Find where the given text appears and provide that cell's center as [x, y] coordinate. 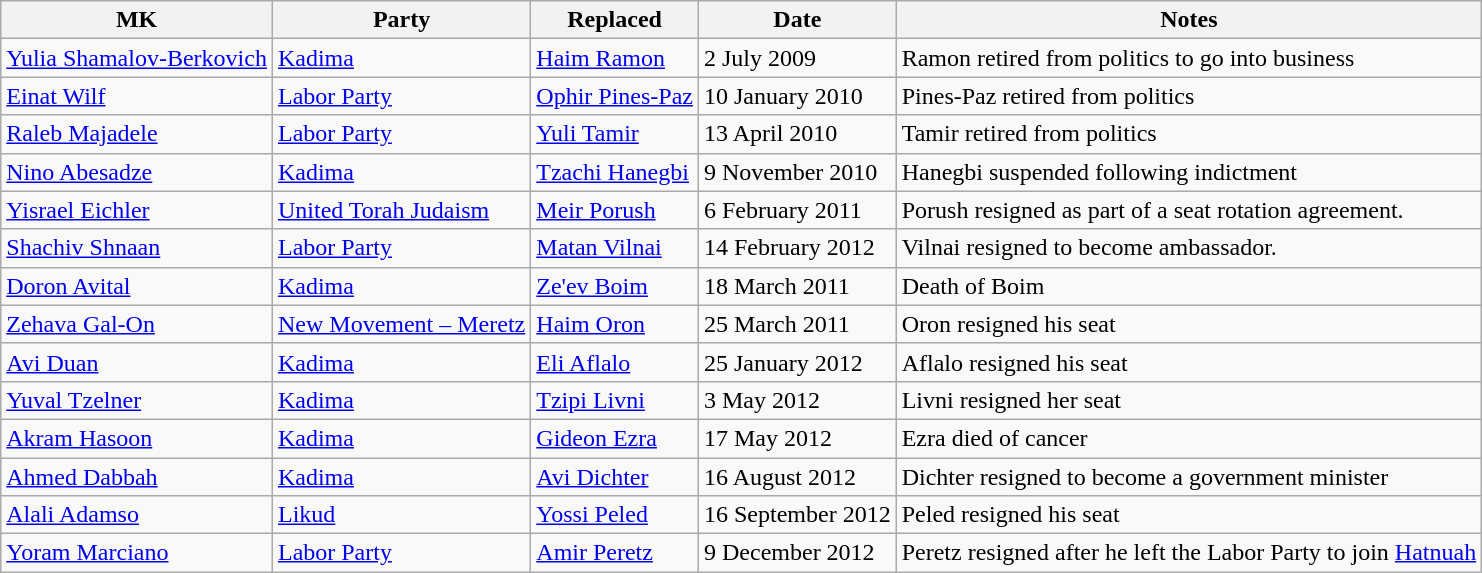
25 March 2011 [797, 324]
Raleb Majadele [137, 134]
Yoram Marciano [137, 553]
Peled resigned his seat [1189, 515]
Tzipi Livni [615, 400]
Pines-Paz retired from politics [1189, 96]
Oron resigned his seat [1189, 324]
Likud [401, 515]
Zehava Gal-On [137, 324]
Vilnai resigned to become ambassador. [1189, 248]
Ze'ev Boim [615, 286]
18 March 2011 [797, 286]
Nino Abesadze [137, 172]
16 August 2012 [797, 477]
2 July 2009 [797, 58]
Meir Porush [615, 210]
Ophir Pines-Paz [615, 96]
Akram Hasoon [137, 438]
Matan Vilnai [615, 248]
13 April 2010 [797, 134]
Alali Adamso [137, 515]
Porush resigned as part of a seat rotation agreement. [1189, 210]
Replaced [615, 20]
Dichter resigned to become a government minister [1189, 477]
Doron Avital [137, 286]
Peretz resigned after he left the Labor Party to join Hatnuah [1189, 553]
Ezra died of cancer [1189, 438]
14 February 2012 [797, 248]
Yuli Tamir [615, 134]
Date [797, 20]
Yuval Tzelner [137, 400]
Einat Wilf [137, 96]
9 December 2012 [797, 553]
Avi Duan [137, 362]
Yisrael Eichler [137, 210]
Haim Oron [615, 324]
Livni resigned her seat [1189, 400]
Tzachi Hanegbi [615, 172]
Amir Peretz [615, 553]
MK [137, 20]
Death of Boim [1189, 286]
Yossi Peled [615, 515]
Party [401, 20]
9 November 2010 [797, 172]
Tamir retired from politics [1189, 134]
Yulia Shamalov-Berkovich [137, 58]
16 September 2012 [797, 515]
Avi Dichter [615, 477]
10 January 2010 [797, 96]
Shachiv Shnaan [137, 248]
New Movement – Meretz [401, 324]
Aflalo resigned his seat [1189, 362]
Gideon Ezra [615, 438]
6 February 2011 [797, 210]
Ramon retired from politics to go into business [1189, 58]
3 May 2012 [797, 400]
Haim Ramon [615, 58]
Notes [1189, 20]
25 January 2012 [797, 362]
Hanegbi suspended following indictment [1189, 172]
Eli Aflalo [615, 362]
Ahmed Dabbah [137, 477]
United Torah Judaism [401, 210]
17 May 2012 [797, 438]
